From the cell containing the given text, extract its center point as [x, y] coordinate. 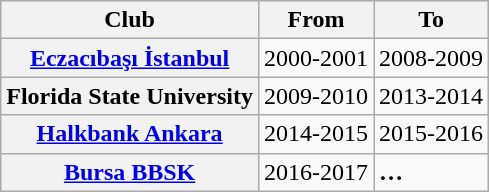
2008-2009 [432, 58]
2009-2010 [316, 96]
Florida State University [130, 96]
From [316, 20]
2000-2001 [316, 58]
Club [130, 20]
2014-2015 [316, 134]
2016-2017 [316, 172]
2013-2014 [432, 96]
Bursa BBSK [130, 172]
2015-2016 [432, 134]
To [432, 20]
Halkbank Ankara [130, 134]
… [432, 172]
Eczacıbaşı İstanbul [130, 58]
